Capture the cell that displays the provided text and extract its (X, Y) central coordinate. 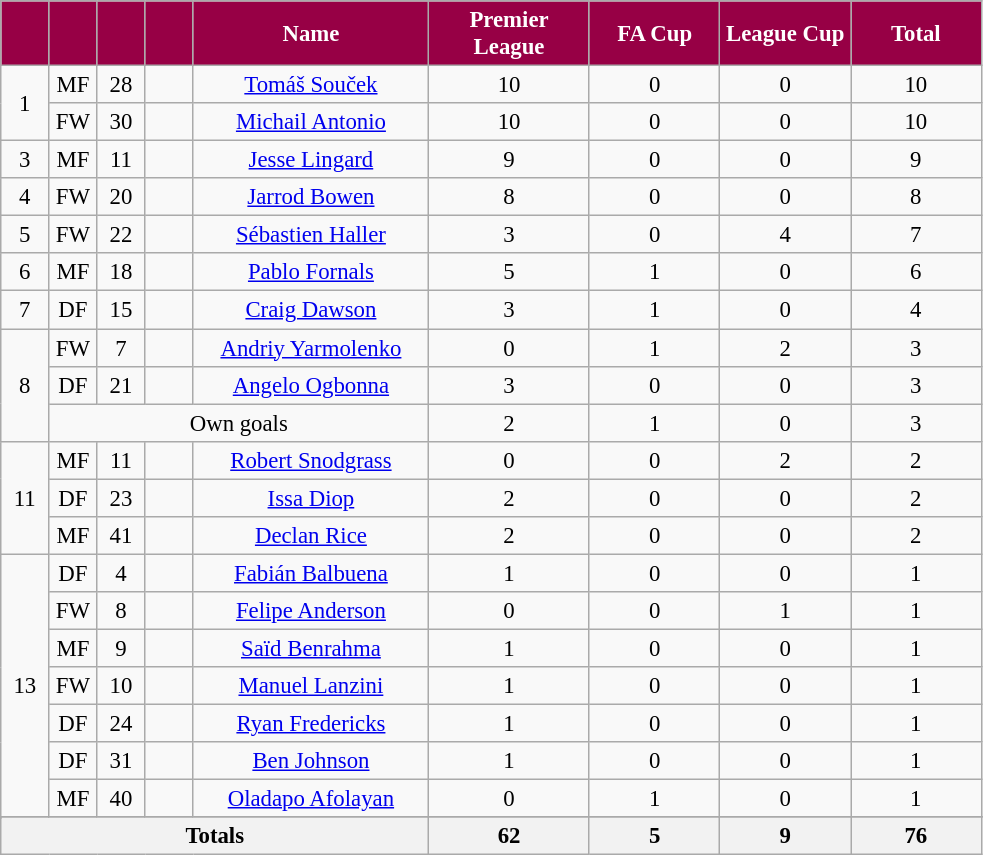
31 (121, 761)
18 (121, 273)
Issa Diop (311, 498)
Name (311, 34)
20 (121, 197)
FA Cup (654, 34)
League Cup (786, 34)
Jesse Lingard (311, 160)
Pablo Fornals (311, 273)
Declan Rice (311, 536)
24 (121, 724)
Angelo Ogbonna (311, 385)
15 (121, 310)
Ben Johnson (311, 761)
Robert Snodgrass (311, 460)
Fabián Balbuena (311, 573)
21 (121, 385)
Sébastien Haller (311, 235)
Totals (215, 836)
Total (916, 34)
Premier League (510, 34)
62 (510, 836)
Saïd Benrahma (311, 648)
Ryan Fredericks (311, 724)
76 (916, 836)
Tomáš Souček (311, 85)
Own goals (239, 423)
Michail Antonio (311, 122)
Andriy Yarmolenko (311, 348)
22 (121, 235)
40 (121, 799)
41 (121, 536)
28 (121, 85)
Felipe Anderson (311, 611)
Jarrod Bowen (311, 197)
23 (121, 498)
30 (121, 122)
13 (25, 686)
Craig Dawson (311, 310)
Manuel Lanzini (311, 686)
Oladapo Afolayan (311, 799)
